Locate the cell with the specified text and output its [X, Y] center coordinate. 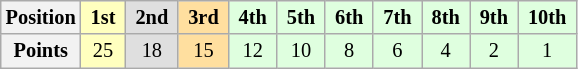
6th [349, 17]
Position [41, 17]
6 [397, 51]
3rd [203, 17]
4th [253, 17]
18 [152, 51]
7th [397, 17]
5th [301, 17]
8th [446, 17]
10 [301, 51]
8 [349, 51]
15 [203, 51]
Points [41, 51]
1st [104, 17]
12 [253, 51]
25 [104, 51]
10th [547, 17]
1 [547, 51]
2 [494, 51]
4 [446, 51]
2nd [152, 17]
9th [494, 17]
